Return [X, Y] of the center of cell containing provided text 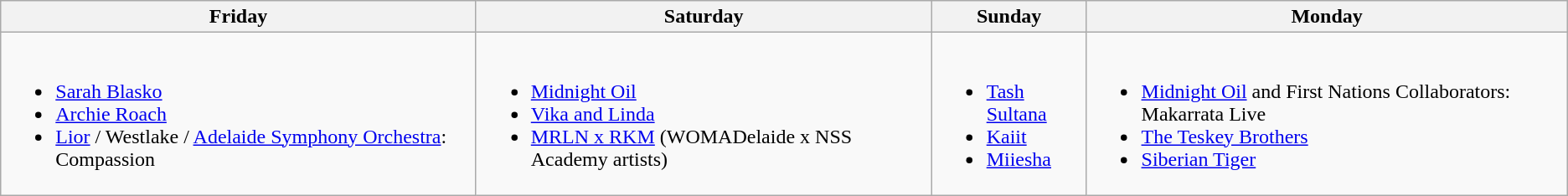
Midnight Oil and First Nations Collaborators: Makarrata LiveThe Teskey BrothersSiberian Tiger [1327, 114]
Sarah BlaskoArchie RoachLior / Westlake / Adelaide Symphony Orchestra: Compassion [238, 114]
Tash SultanaKaiitMiiesha [1008, 114]
Saturday [704, 17]
Sunday [1008, 17]
Midnight OilVika and LindaMRLN x RKM (WOMADelaide x NSS Academy artists) [704, 114]
Friday [238, 17]
Monday [1327, 17]
